Identify which cell holds the provided text, then report its (X, Y) central coordinate. 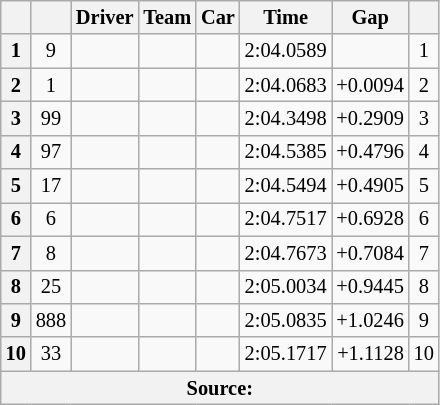
Driver (104, 17)
Car (218, 17)
Team (167, 17)
Source: (220, 388)
+0.4796 (370, 152)
+0.2909 (370, 118)
2:04.7517 (286, 219)
2:05.0835 (286, 320)
2:04.0683 (286, 85)
+0.6928 (370, 219)
2:04.0589 (286, 51)
2:04.5494 (286, 186)
888 (51, 320)
97 (51, 152)
2:04.3498 (286, 118)
Gap (370, 17)
+0.9445 (370, 287)
25 (51, 287)
+0.7084 (370, 253)
Time (286, 17)
2:04.7673 (286, 253)
+1.0246 (370, 320)
33 (51, 354)
2:05.1717 (286, 354)
2:04.5385 (286, 152)
+0.4905 (370, 186)
17 (51, 186)
2:05.0034 (286, 287)
+0.0094 (370, 85)
+1.1128 (370, 354)
99 (51, 118)
